Output the [X, Y] coordinate of the center of the cell containing the given text.  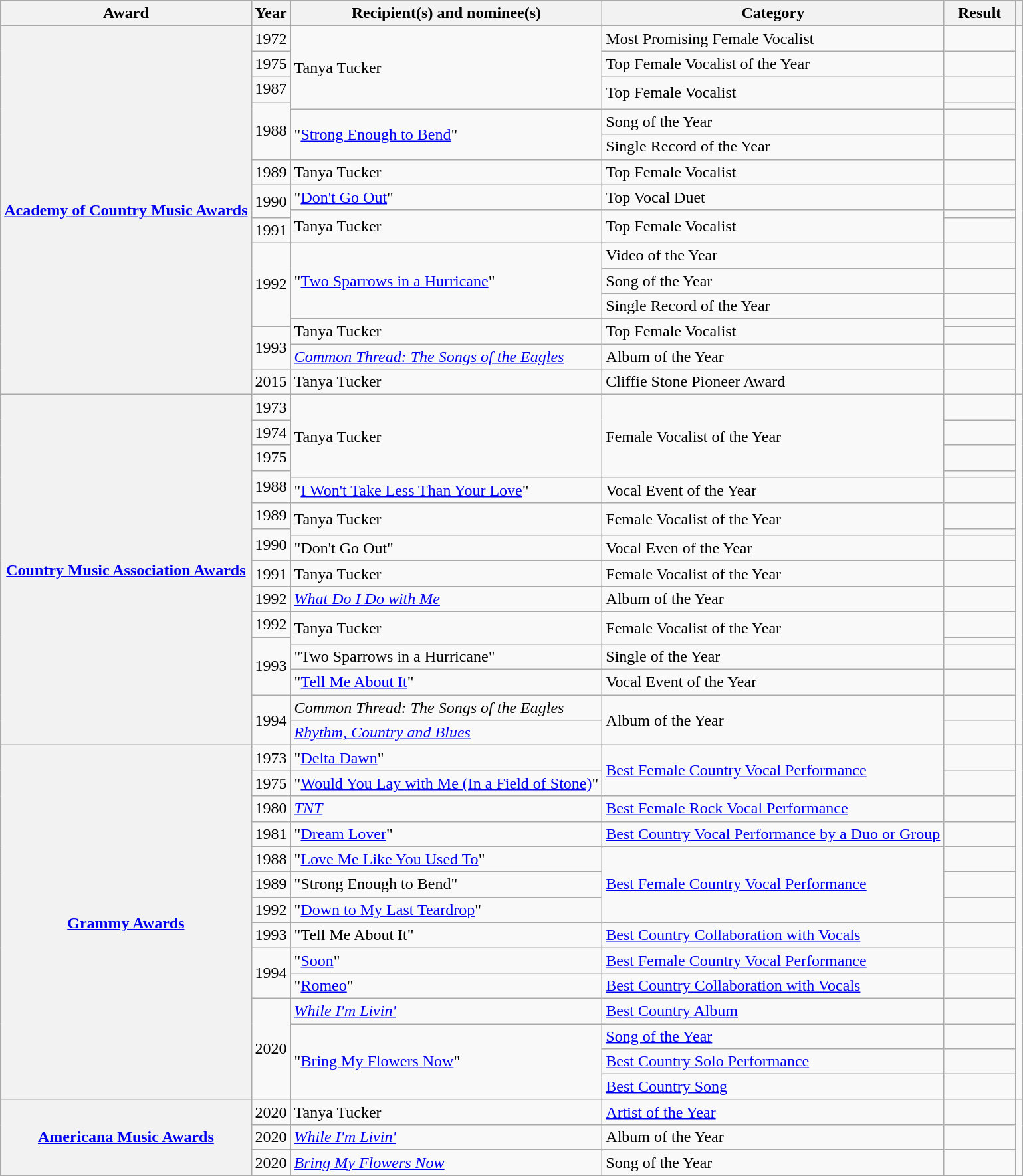
Academy of Country Music Awards [126, 210]
Single of the Year [773, 657]
Best Country Solo Performance [773, 1062]
"Soon" [447, 960]
Americana Music Awards [126, 1137]
Best Country Album [773, 1011]
Year [271, 13]
What Do I Do with Me [447, 599]
Result [980, 13]
1972 [271, 39]
Recipient(s) and nominee(s) [447, 13]
Award [126, 13]
"Dream Lover" [447, 834]
"Would You Lay with Me (In a Field of Stone)" [447, 783]
Video of the Year [773, 255]
Top Female Vocalist of the Year [773, 64]
Most Promising Female Vocalist [773, 39]
Cliffie Stone Pioneer Award [773, 382]
Bring My Flowers Now [447, 1163]
"Delta Dawn" [447, 758]
"Love Me Like You Used To" [447, 859]
"I Won't Take Less Than Your Love" [447, 490]
Country Music Association Awards [126, 570]
"Bring My Flowers Now" [447, 1061]
Best Country Song [773, 1087]
Best Country Vocal Performance by a Duo or Group [773, 834]
1987 [271, 89]
Rhythm, Country and Blues [447, 733]
Best Female Rock Vocal Performance [773, 809]
1981 [271, 834]
"Romeo" [447, 985]
"Down to My Last Teardrop" [447, 910]
TNT [447, 809]
Grammy Awards [126, 922]
Category [773, 13]
Top Vocal Duet [773, 197]
1980 [271, 809]
Artist of the Year [773, 1112]
2015 [271, 382]
1974 [271, 433]
Vocal Even of the Year [773, 548]
